Return the (X, Y) coordinate for the center point of the cell that contains the specified text.  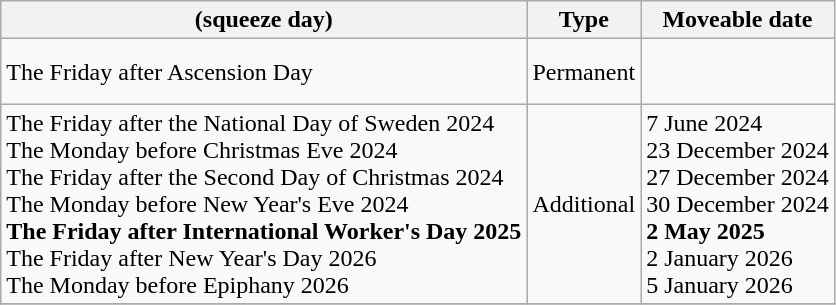
Moveable date (738, 20)
Permanent (584, 72)
Additional (584, 204)
The Friday after Ascension Day (264, 72)
Type (584, 20)
(squeeze day) (264, 20)
7 June 202423 December 202427 December 202430 December 20242 May 20252 January 20265 January 2026 (738, 204)
